Detect which cell encompasses the target text, then output its (x, y) center coordinate. 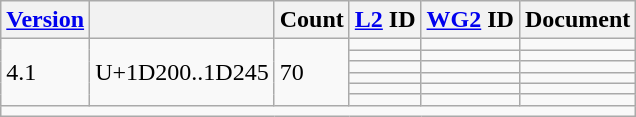
Count (312, 20)
4.1 (46, 72)
L2 ID (385, 20)
Document (577, 20)
WG2 ID (470, 20)
Version (46, 20)
U+1D200..1D245 (182, 72)
70 (312, 72)
